Output the [X, Y] coordinate of the center of the cell containing the given text.  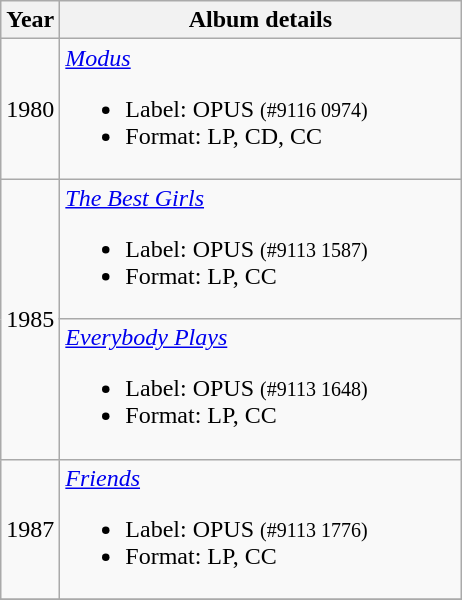
1987 [30, 529]
Album details [260, 20]
Everybody PlaysLabel: OPUS (#9113 1648)Format: LP, CC [260, 389]
ModusLabel: OPUS (#9116 0974)Format: LP, CD, CC [260, 109]
Year [30, 20]
The Best GirlsLabel: OPUS (#9113 1587)Format: LP, CC [260, 249]
1985 [30, 319]
FriendsLabel: OPUS (#9113 1776)Format: LP, CC [260, 529]
1980 [30, 109]
